Extract the [X, Y] coordinate from the center of the cell holding the provided text.  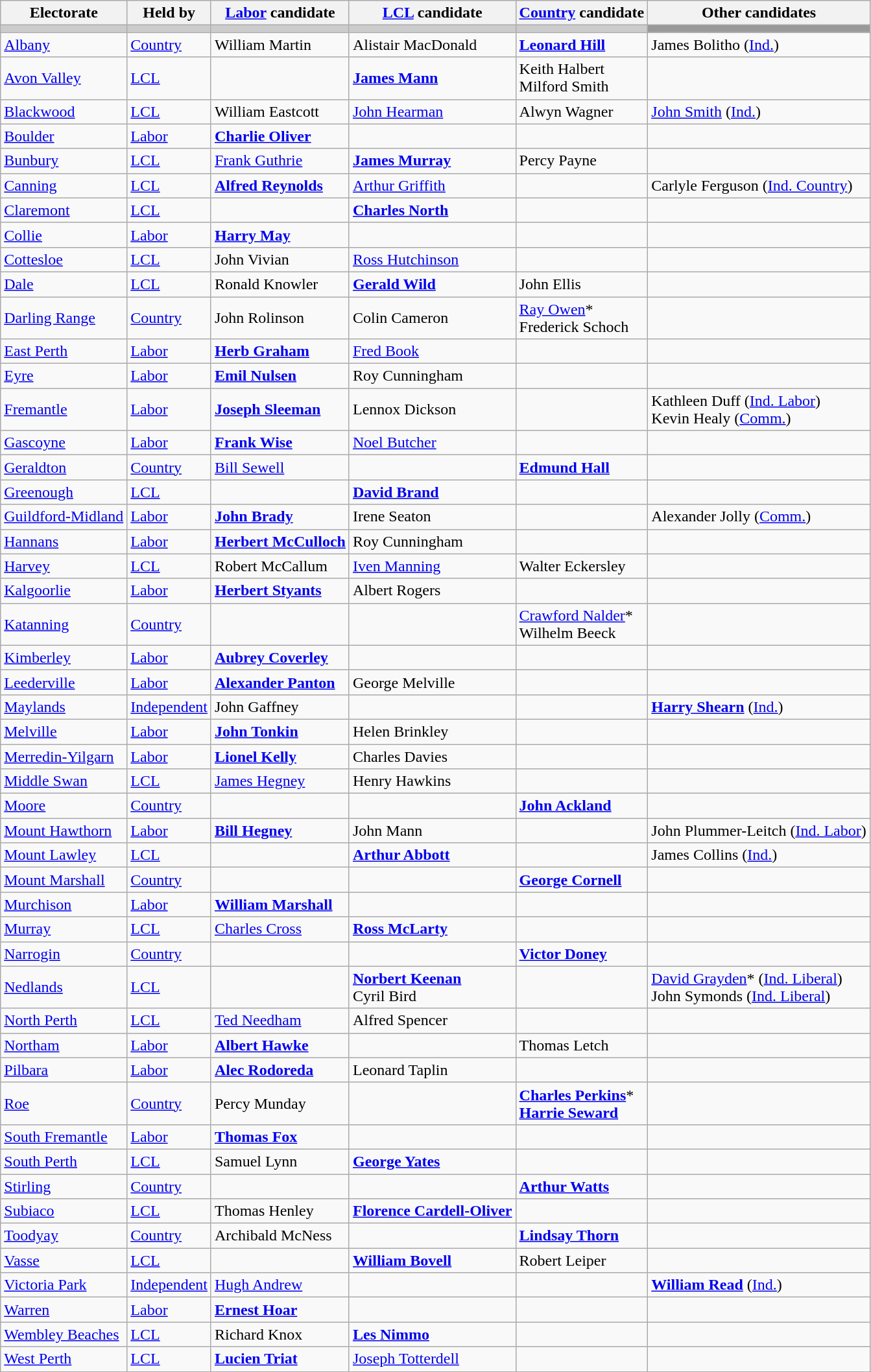
Arthur Watts [582, 1186]
John Ellis [582, 284]
Lindsay Thorn [582, 1236]
Collie [64, 235]
Mount Hawthorn [64, 831]
Albany [64, 45]
Bill Sewell [280, 467]
Colin Cameron [432, 318]
Greenough [64, 492]
Arthur Abbott [432, 855]
Frank Guthrie [280, 161]
Edmund Hall [582, 467]
Mount Marshall [64, 880]
Ross Hutchinson [432, 259]
Claremont [64, 210]
Fred Book [432, 351]
Held by [169, 13]
William Eastcott [280, 112]
Stirling [64, 1186]
Harry May [280, 235]
John Ackland [582, 806]
Victoria Park [64, 1285]
Merredin-Yilgarn [64, 757]
Robert McCallum [280, 566]
Florence Cardell-Oliver [432, 1211]
John Mann [432, 831]
Cottesloe [64, 259]
John Gaffney [280, 707]
James Mann [432, 78]
Alec Rodoreda [280, 1070]
Les Nimmo [432, 1334]
Ronald Knowler [280, 284]
Geraldton [64, 467]
Joseph Totterdell [432, 1359]
William Read (Ind.) [759, 1285]
Lennox Dickson [432, 410]
Melville [64, 731]
David Grayden* (Ind. Liberal) John Symonds (Ind. Liberal) [759, 987]
Other candidates [759, 13]
Darling Range [64, 318]
Hugh Andrew [280, 1285]
Charles Cross [280, 929]
Fremantle [64, 410]
South Fremantle [64, 1137]
Blackwood [64, 112]
Norbert Keenan Cyril Bird [432, 987]
Moore [64, 806]
Leonard Hill [582, 45]
Harry Shearn (Ind.) [759, 707]
Country candidate [582, 13]
Bill Hegney [280, 831]
Wembley Beaches [64, 1334]
Kalgoorlie [64, 591]
Middle Swan [64, 781]
Irene Seaton [432, 517]
Alwyn Wagner [582, 112]
Carlyle Ferguson (Ind. Country) [759, 185]
Kathleen Duff (Ind. Labor) Kevin Healy (Comm.) [759, 410]
William Martin [280, 45]
Harvey [64, 566]
James Bolitho (Ind.) [759, 45]
Ernest Hoar [280, 1310]
James Collins (Ind.) [759, 855]
Charlie Oliver [280, 136]
John Hearman [432, 112]
Noel Butcher [432, 443]
Ross McLarty [432, 929]
Iven Manning [432, 566]
Herb Graham [280, 351]
Electorate [64, 13]
Mount Lawley [64, 855]
Eyre [64, 376]
John Plummer-Leitch (Ind. Labor) [759, 831]
Canning [64, 185]
Narrogin [64, 954]
Henry Hawkins [432, 781]
William Marshall [280, 905]
Keith Halbert Milford Smith [582, 78]
Bunbury [64, 161]
Vasse [64, 1260]
Roe [64, 1104]
Crawford Nalder* Wilhelm Beeck [582, 624]
Leederville [64, 682]
Frank Wise [280, 443]
Emil Nulsen [280, 376]
Thomas Fox [280, 1137]
Katanning [64, 624]
Ray Owen* Frederick Schoch [582, 318]
Samuel Lynn [280, 1161]
Gerald Wild [432, 284]
Hannans [64, 541]
Murchison [64, 905]
Thomas Letch [582, 1045]
Ted Needham [280, 1021]
Alfred Spencer [432, 1021]
Herbert McCulloch [280, 541]
Maylands [64, 707]
Charles Davies [432, 757]
Alexander Jolly (Comm.) [759, 517]
John Tonkin [280, 731]
David Brand [432, 492]
Boulder [64, 136]
William Bovell [432, 1260]
John Brady [280, 517]
Percy Munday [280, 1104]
Walter Eckersley [582, 566]
James Hegney [280, 781]
Dale [64, 284]
Northam [64, 1045]
Avon Valley [64, 78]
Albert Rogers [432, 591]
North Perth [64, 1021]
Victor Doney [582, 954]
George Cornell [582, 880]
Leonard Taplin [432, 1070]
Pilbara [64, 1070]
John Smith (Ind.) [759, 112]
Richard Knox [280, 1334]
Thomas Henley [280, 1211]
John Rolinson [280, 318]
Archibald McNess [280, 1236]
Nedlands [64, 987]
Percy Payne [582, 161]
Gascoyne [64, 443]
Alexander Panton [280, 682]
Murray [64, 929]
East Perth [64, 351]
Toodyay [64, 1236]
James Murray [432, 161]
Guildford-Midland [64, 517]
Arthur Griffith [432, 185]
Herbert Styants [280, 591]
Kimberley [64, 657]
Aubrey Coverley [280, 657]
LCL candidate [432, 13]
West Perth [64, 1359]
Charles North [432, 210]
George Melville [432, 682]
Subiaco [64, 1211]
Lucien Triat [280, 1359]
Robert Leiper [582, 1260]
Alistair MacDonald [432, 45]
Labor candidate [280, 13]
Lionel Kelly [280, 757]
Albert Hawke [280, 1045]
Joseph Sleeman [280, 410]
John Vivian [280, 259]
Warren [64, 1310]
Helen Brinkley [432, 731]
Alfred Reynolds [280, 185]
South Perth [64, 1161]
George Yates [432, 1161]
Charles Perkins* Harrie Seward [582, 1104]
